From the cell containing the given text, extract its center point as [x, y] coordinate. 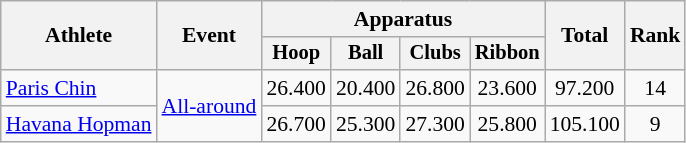
14 [656, 88]
26.700 [296, 124]
26.400 [296, 88]
All-around [210, 106]
26.800 [434, 88]
25.800 [508, 124]
Ball [366, 54]
Hoop [296, 54]
Havana Hopman [79, 124]
27.300 [434, 124]
Apparatus [402, 19]
Total [585, 36]
9 [656, 124]
20.400 [366, 88]
Event [210, 36]
23.600 [508, 88]
97.200 [585, 88]
25.300 [366, 124]
105.100 [585, 124]
Athlete [79, 36]
Ribbon [508, 54]
Rank [656, 36]
Paris Chin [79, 88]
Clubs [434, 54]
